Locate the cell with the specified text and output its [x, y] center coordinate. 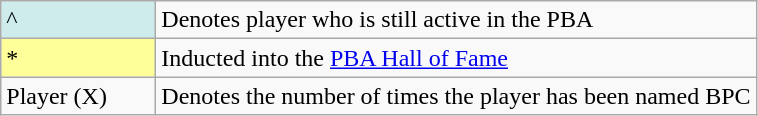
Player (X) [78, 96]
^ [78, 20]
* [78, 58]
Denotes the number of times the player has been named BPC [456, 96]
Inducted into the PBA Hall of Fame [456, 58]
Denotes player who is still active in the PBA [456, 20]
